For the text-containing cell, return its midpoint in (x, y) coordinate format. 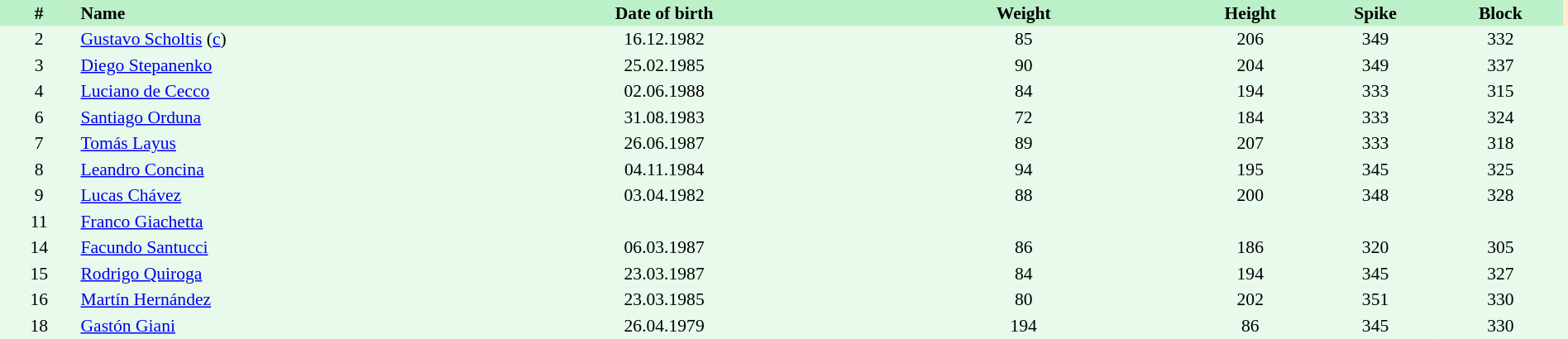
Block (1500, 13)
184 (1250, 117)
Lucas Chávez (273, 195)
325 (1500, 169)
80 (1024, 299)
324 (1500, 117)
16 (39, 299)
348 (1374, 195)
18 (39, 326)
Facundo Santucci (273, 248)
9 (39, 195)
Leandro Concina (273, 169)
Weight (1024, 13)
Height (1250, 13)
89 (1024, 144)
Santiago Orduna (273, 117)
318 (1500, 144)
Spike (1374, 13)
Rodrigo Quiroga (273, 274)
25.02.1985 (664, 65)
327 (1500, 274)
85 (1024, 40)
337 (1500, 65)
4 (39, 91)
Date of birth (664, 13)
04.11.1984 (664, 169)
Tomás Layus (273, 144)
7 (39, 144)
26.04.1979 (664, 326)
23.03.1985 (664, 299)
15 (39, 274)
14 (39, 248)
305 (1500, 248)
195 (1250, 169)
72 (1024, 117)
Franco Giachetta (273, 222)
Gastón Giani (273, 326)
Luciano de Cecco (273, 91)
207 (1250, 144)
206 (1250, 40)
31.08.1983 (664, 117)
200 (1250, 195)
320 (1374, 248)
204 (1250, 65)
23.03.1987 (664, 274)
88 (1024, 195)
Name (273, 13)
02.06.1988 (664, 91)
332 (1500, 40)
16.12.1982 (664, 40)
90 (1024, 65)
202 (1250, 299)
3 (39, 65)
94 (1024, 169)
6 (39, 117)
186 (1250, 248)
# (39, 13)
2 (39, 40)
03.04.1982 (664, 195)
Martín Hernández (273, 299)
8 (39, 169)
Diego Stepanenko (273, 65)
351 (1374, 299)
11 (39, 222)
328 (1500, 195)
315 (1500, 91)
06.03.1987 (664, 248)
Gustavo Scholtis (c) (273, 40)
26.06.1987 (664, 144)
